Detect which cell encompasses the target text, then output its [X, Y] center coordinate. 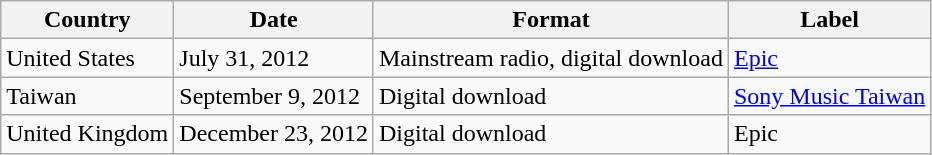
Taiwan [88, 96]
Label [829, 20]
Date [274, 20]
United States [88, 58]
July 31, 2012 [274, 58]
United Kingdom [88, 134]
Format [550, 20]
Mainstream radio, digital download [550, 58]
Country [88, 20]
September 9, 2012 [274, 96]
December 23, 2012 [274, 134]
Sony Music Taiwan [829, 96]
